Find where the given text appears and provide that cell's center as [x, y] coordinate. 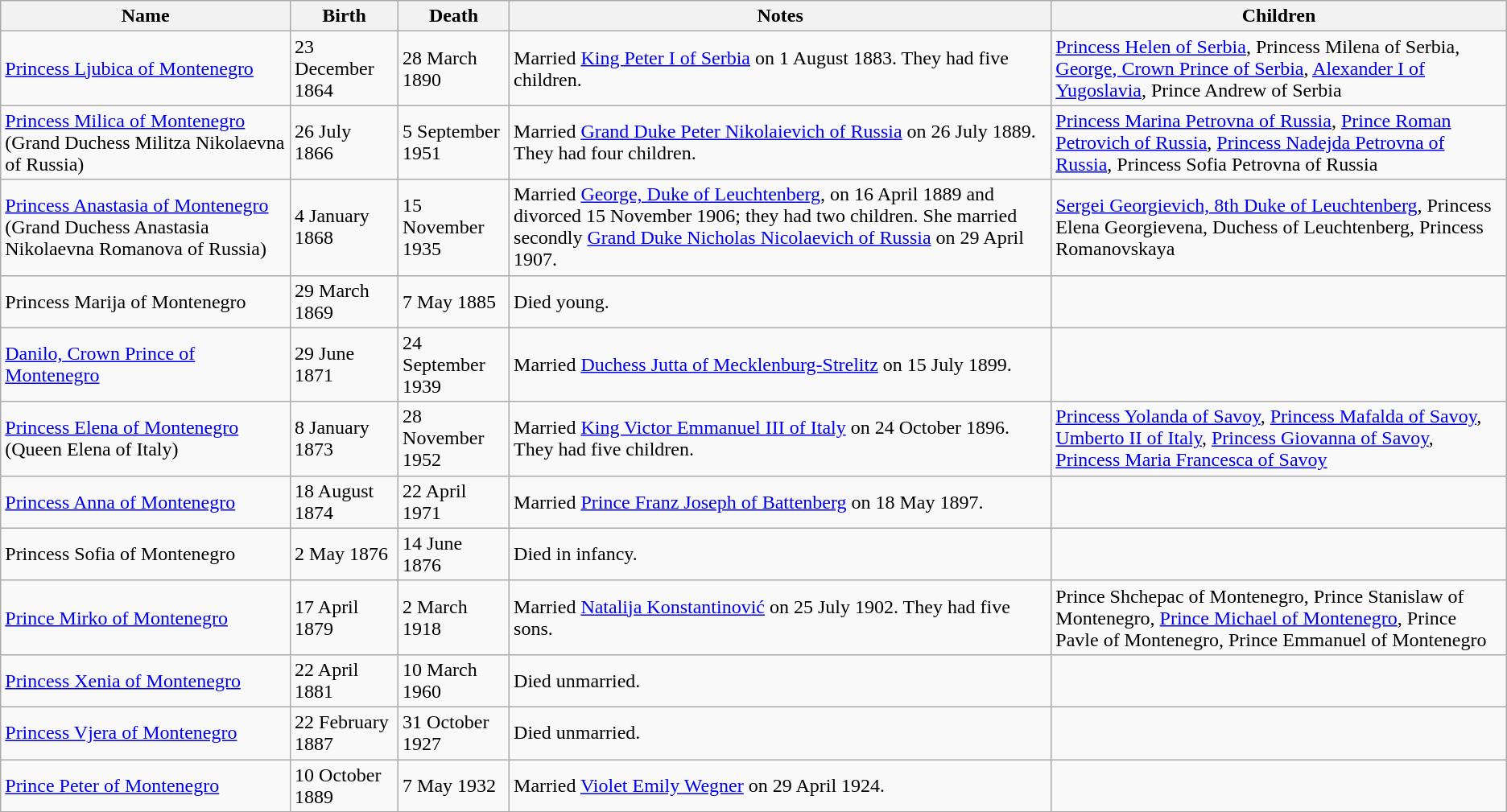
22 April 1881 [345, 681]
4 January 1868 [345, 227]
28 March 1890 [454, 68]
Princess Vjera of Montenegro [146, 732]
7 May 1932 [454, 785]
14 June 1876 [454, 554]
26 July 1866 [345, 142]
Name [146, 16]
Married Prince Franz Joseph of Battenberg on 18 May 1897. [781, 502]
29 March 1869 [345, 301]
2 May 1876 [345, 554]
Prince Mirko of Montenegro [146, 617]
Birth [345, 16]
10 March 1960 [454, 681]
Died young. [781, 301]
Princess Helen of Serbia, Princess Milena of Serbia, George, Crown Prince of Serbia, Alexander I of Yugoslavia, Prince Andrew of Serbia [1278, 68]
22 February 1887 [345, 732]
22 April 1971 [454, 502]
Princess Anna of Montenegro [146, 502]
Married Violet Emily Wegner on 29 April 1924. [781, 785]
Death [454, 16]
Married Grand Duke Peter Nikolaievich of Russia on 26 July 1889. They had four children. [781, 142]
24 September 1939 [454, 365]
Princess Elena of Montenegro (Queen Elena of Italy) [146, 439]
15 November 1935 [454, 227]
Married Natalija Konstantinović on 25 July 1902. They had five sons. [781, 617]
Princess Marija of Montenegro [146, 301]
29 June 1871 [345, 365]
Princess Sofia of Montenegro [146, 554]
Sergei Georgievich, 8th Duke of Leuchtenberg, Princess Elena Georgievena, Duchess of Leuchtenberg, Princess Romanovskaya [1278, 227]
7 May 1885 [454, 301]
31 October 1927 [454, 732]
18 August 1874 [345, 502]
Married Duchess Jutta of Mecklenburg-Strelitz on 15 July 1899. [781, 365]
Princess Yolanda of Savoy, Princess Mafalda of Savoy, Umberto II of Italy, Princess Giovanna of Savoy, Princess Maria Francesca of Savoy [1278, 439]
Princess Ljubica of Montenegro [146, 68]
Children [1278, 16]
28 November 1952 [454, 439]
17 April 1879 [345, 617]
Princess Marina Petrovna of Russia, Prince Roman Petrovich of Russia, Princess Nadejda Petrovna of Russia, Princess Sofia Petrovna of Russia [1278, 142]
Princess Xenia of Montenegro [146, 681]
Danilo, Crown Prince of Montenegro [146, 365]
2 March 1918 [454, 617]
Prince Peter of Montenegro [146, 785]
8 January 1873 [345, 439]
23 December 1864 [345, 68]
Died in infancy. [781, 554]
Married King Peter I of Serbia on 1 August 1883. They had five children. [781, 68]
Notes [781, 16]
Princess Anastasia of Montenegro (Grand Duchess Anastasia Nikolaevna Romanova of Russia) [146, 227]
5 September 1951 [454, 142]
Married King Victor Emmanuel III of Italy on 24 October 1896. They had five children. [781, 439]
10 October 1889 [345, 785]
Princess Milica of Montenegro (Grand Duchess Militza Nikolaevna of Russia) [146, 142]
